Extract the [X, Y] coordinate from the center of the cell holding the provided text.  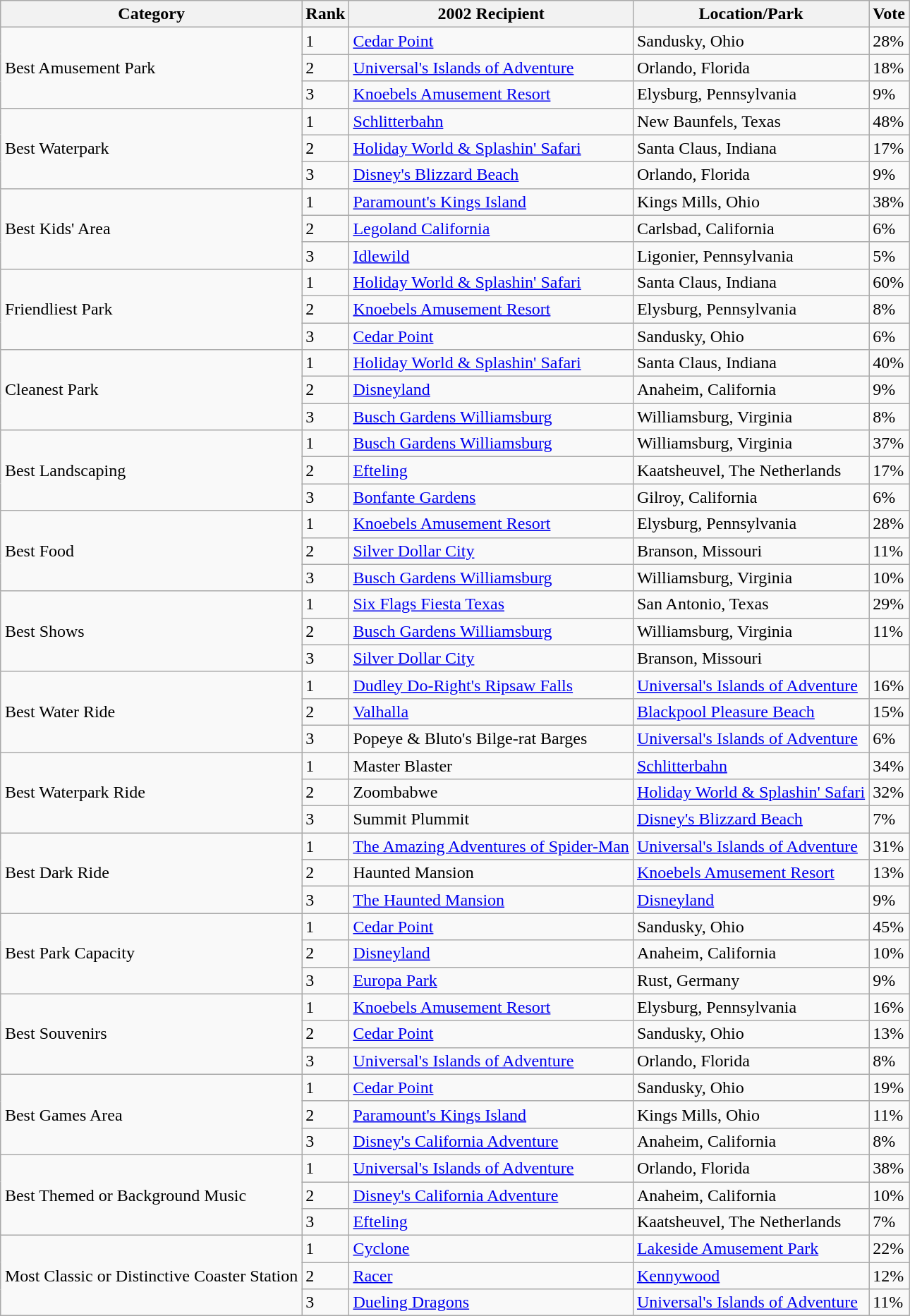
31% [889, 846]
Popeye & Bluto's Bilge-rat Barges [491, 738]
Ligonier, Pennsylvania [751, 255]
45% [889, 927]
Best Park Capacity [151, 954]
Dudley Do-Right's Ripsaw Falls [491, 685]
29% [889, 604]
Most Classic or Distinctive Coaster Station [151, 1276]
Haunted Mansion [491, 873]
19% [889, 1087]
Best Souvenirs [151, 1034]
The Amazing Adventures of Spider-Man [491, 846]
Blackpool Pleasure Beach [751, 712]
2002 Recipient [491, 14]
22% [889, 1249]
Best Kids' Area [151, 229]
Best Amusement Park [151, 68]
Category [151, 14]
Idlewild [491, 255]
Best Games Area [151, 1114]
Friendliest Park [151, 309]
48% [889, 121]
Rank [326, 14]
Lakeside Amusement Park [751, 1249]
Best Dark Ride [151, 873]
15% [889, 712]
Best Waterpark [151, 148]
Master Blaster [491, 765]
Six Flags Fiesta Texas [491, 604]
60% [889, 282]
Cyclone [491, 1249]
The Haunted Mansion [491, 900]
Europa Park [491, 980]
Summit Plummit [491, 820]
Best Landscaping [151, 470]
Location/Park [751, 14]
40% [889, 363]
Vote [889, 14]
18% [889, 68]
Gilroy, California [751, 497]
Best Themed or Background Music [151, 1195]
Carlsbad, California [751, 229]
Best Water Ride [151, 712]
Best Waterpark Ride [151, 792]
12% [889, 1276]
Rust, Germany [751, 980]
Legoland California [491, 229]
Dueling Dragons [491, 1303]
Best Food [151, 551]
5% [889, 255]
Bonfante Gardens [491, 497]
Racer [491, 1276]
Kennywood [751, 1276]
New Baunfels, Texas [751, 121]
Cleanest Park [151, 390]
Valhalla [491, 712]
San Antonio, Texas [751, 604]
Best Shows [151, 631]
34% [889, 765]
32% [889, 793]
Zoombabwe [491, 793]
37% [889, 444]
